Provide the (x, y) coordinate of the cell's center where the given text is located.  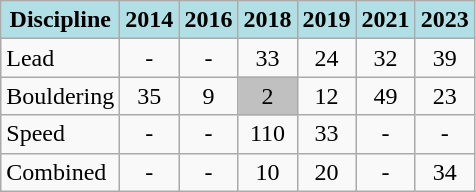
12 (326, 96)
32 (386, 58)
9 (208, 96)
Discipline (60, 20)
49 (386, 96)
Lead (60, 58)
Bouldering (60, 96)
39 (444, 58)
23 (444, 96)
2016 (208, 20)
2018 (268, 20)
20 (326, 172)
Combined (60, 172)
24 (326, 58)
2 (268, 96)
110 (268, 134)
10 (268, 172)
2014 (150, 20)
2023 (444, 20)
2021 (386, 20)
34 (444, 172)
2019 (326, 20)
Speed (60, 134)
35 (150, 96)
